Return the (x, y) coordinate for the center point of the cell that contains the specified text.  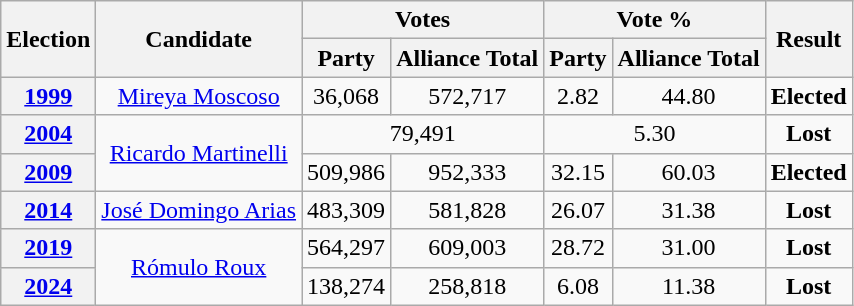
31.00 (688, 248)
Vote % (654, 20)
2019 (48, 248)
Ricardo Martinelli (199, 153)
258,818 (468, 286)
Candidate (199, 39)
79,491 (423, 134)
609,003 (468, 248)
32.15 (578, 172)
2.82 (578, 96)
Rómulo Roux (199, 267)
Votes (423, 20)
2009 (48, 172)
José Domingo Arias (199, 210)
2024 (48, 286)
581,828 (468, 210)
60.03 (688, 172)
138,274 (346, 286)
5.30 (654, 134)
483,309 (346, 210)
31.38 (688, 210)
36,068 (346, 96)
572,717 (468, 96)
44.80 (688, 96)
509,986 (346, 172)
11.38 (688, 286)
28.72 (578, 248)
Election (48, 39)
6.08 (578, 286)
1999 (48, 96)
952,333 (468, 172)
2014 (48, 210)
Mireya Moscoso (199, 96)
26.07 (578, 210)
2004 (48, 134)
Result (808, 39)
564,297 (346, 248)
